Capture the cell that displays the provided text and extract its [X, Y] central coordinate. 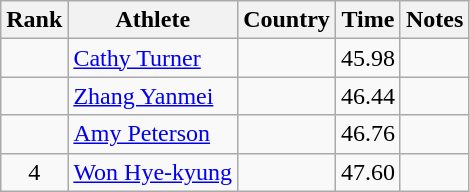
Won Hye-kyung [153, 172]
Time [368, 20]
Cathy Turner [153, 58]
47.60 [368, 172]
Rank [34, 20]
Athlete [153, 20]
Zhang Yanmei [153, 96]
Country [287, 20]
4 [34, 172]
Amy Peterson [153, 134]
46.76 [368, 134]
45.98 [368, 58]
Notes [434, 20]
46.44 [368, 96]
